Identify which cell holds the provided text, then report its (X, Y) central coordinate. 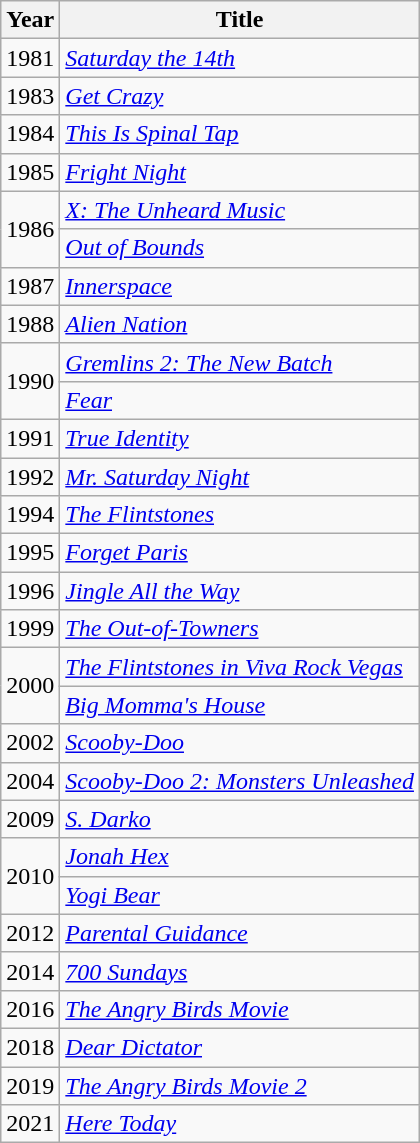
This Is Spinal Tap (240, 134)
The Out-of-Towners (240, 629)
1986 (30, 229)
1991 (30, 438)
The Flintstones in Viva Rock Vegas (240, 667)
Get Crazy (240, 96)
The Angry Birds Movie (240, 1009)
2004 (30, 781)
2012 (30, 933)
2019 (30, 1085)
1995 (30, 553)
Innerspace (240, 286)
Year (30, 20)
2000 (30, 686)
1990 (30, 381)
2010 (30, 876)
Jonah Hex (240, 857)
2014 (30, 971)
Out of Bounds (240, 248)
Scooby-Doo 2: Monsters Unleashed (240, 781)
Fright Night (240, 172)
1987 (30, 286)
1996 (30, 591)
Forget Paris (240, 553)
The Angry Birds Movie 2 (240, 1085)
Jingle All the Way (240, 591)
Saturday the 14th (240, 58)
2021 (30, 1124)
Big Momma's House (240, 705)
Scooby-Doo (240, 743)
1983 (30, 96)
Fear (240, 400)
Title (240, 20)
True Identity (240, 438)
Mr. Saturday Night (240, 477)
S. Darko (240, 819)
Dear Dictator (240, 1047)
2002 (30, 743)
The Flintstones (240, 515)
1981 (30, 58)
Here Today (240, 1124)
1994 (30, 515)
2016 (30, 1009)
Gremlins 2: The New Batch (240, 362)
2009 (30, 819)
Yogi Bear (240, 895)
1984 (30, 134)
Alien Nation (240, 324)
1999 (30, 629)
1985 (30, 172)
2018 (30, 1047)
1988 (30, 324)
X: The Unheard Music (240, 210)
1992 (30, 477)
Parental Guidance (240, 933)
700 Sundays (240, 971)
